Locate the cell with the specified text and output its (x, y) center coordinate. 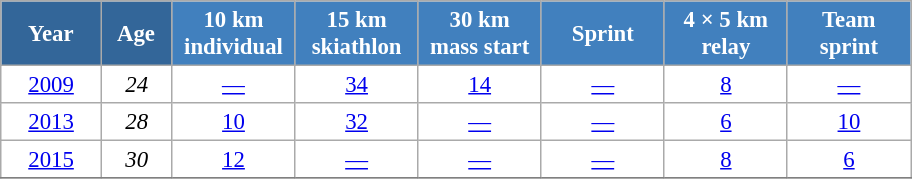
Team sprint (848, 34)
10 km individual (234, 34)
30 (136, 160)
2015 (52, 160)
30 km mass start (480, 34)
4 × 5 km relay (726, 34)
34 (356, 85)
Age (136, 34)
24 (136, 85)
12 (234, 160)
32 (356, 122)
14 (480, 85)
2013 (52, 122)
Sprint (602, 34)
2009 (52, 85)
28 (136, 122)
15 km skiathlon (356, 34)
Year (52, 34)
